Provide the (x, y) coordinate of the cell's center where the given text is located.  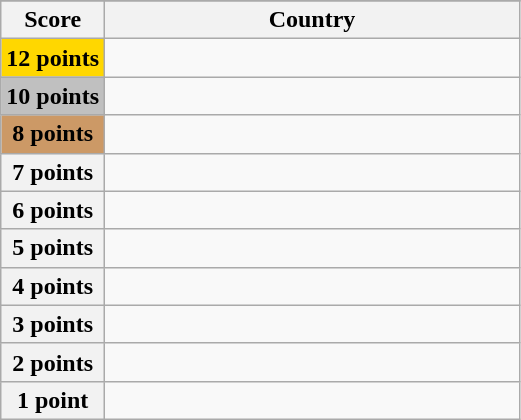
Score (53, 20)
4 points (53, 286)
7 points (53, 172)
Country (312, 20)
2 points (53, 362)
3 points (53, 324)
6 points (53, 210)
8 points (53, 134)
1 point (53, 400)
5 points (53, 248)
12 points (53, 58)
10 points (53, 96)
